Capture the cell that displays the provided text and extract its [x, y] central coordinate. 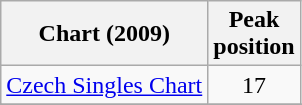
Chart (2009) [104, 34]
Czech Singles Chart [104, 85]
17 [254, 85]
Peakposition [254, 34]
